Provide the (x, y) coordinate of the cell's center where the given text is located.  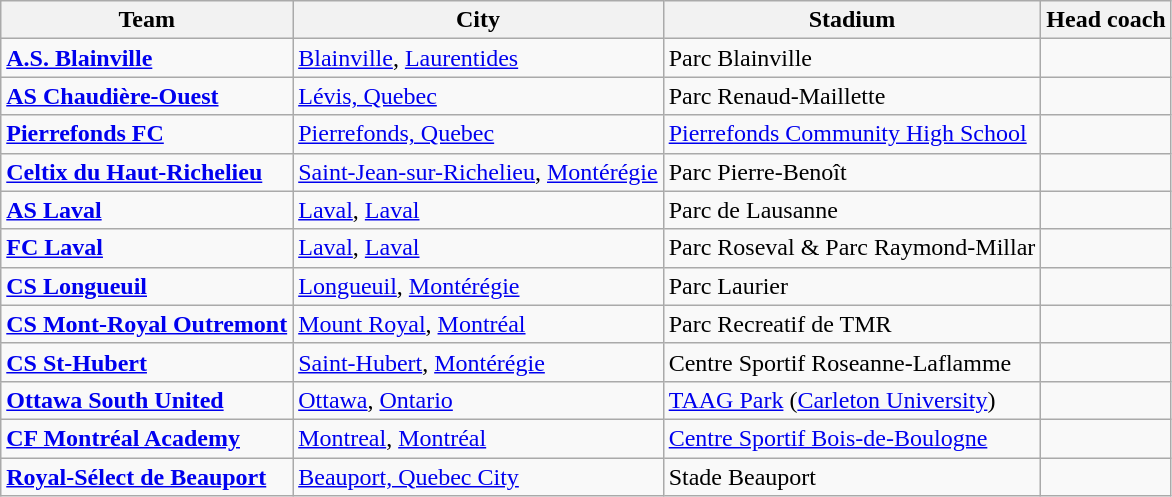
Pierrefonds, Quebec (478, 134)
Parc Renaud-Maillette (852, 96)
Parc de Lausanne (852, 210)
TAAG Park (Carleton University) (852, 400)
City (478, 20)
Centre Sportif Bois-de-Boulogne (852, 438)
Lévis, Quebec (478, 96)
CS St-Hubert (147, 362)
A.S. Blainville (147, 58)
Beauport, Quebec City (478, 477)
AS Chaudière-Ouest (147, 96)
Parc Laurier (852, 286)
Pierrefonds FC (147, 134)
Celtix du Haut-Richelieu (147, 172)
CS Mont-Royal Outremont (147, 324)
Parc Pierre-Benoît (852, 172)
Head coach (1106, 20)
Pierrefonds Community High School (852, 134)
Parc Recreatif de TMR (852, 324)
Saint-Hubert, Montérégie (478, 362)
Blainville, Laurentides (478, 58)
Longueuil, Montérégie (478, 286)
Parc Blainville (852, 58)
Parc Roseval & Parc Raymond-Millar (852, 248)
Team (147, 20)
Centre Sportif Roseanne-Laflamme (852, 362)
Mount Royal, Montréal (478, 324)
Stadium (852, 20)
CS Longueuil (147, 286)
Stade Beauport (852, 477)
CF Montréal Academy (147, 438)
Ottawa, Ontario (478, 400)
AS Laval (147, 210)
Saint-Jean-sur-Richelieu, Montérégie (478, 172)
Ottawa South United (147, 400)
Royal-Sélect de Beauport (147, 477)
FC Laval (147, 248)
Montreal, Montréal (478, 438)
